Pinpoint the cell where the given text exists, returning its [X, Y] midpoint coordinate. 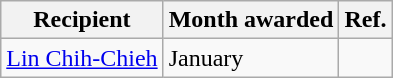
January [251, 58]
Lin Chih-Chieh [82, 58]
Month awarded [251, 20]
Ref. [366, 20]
Recipient [82, 20]
